Determine the (X, Y) coordinate at the center of the cell enclosing the given text.  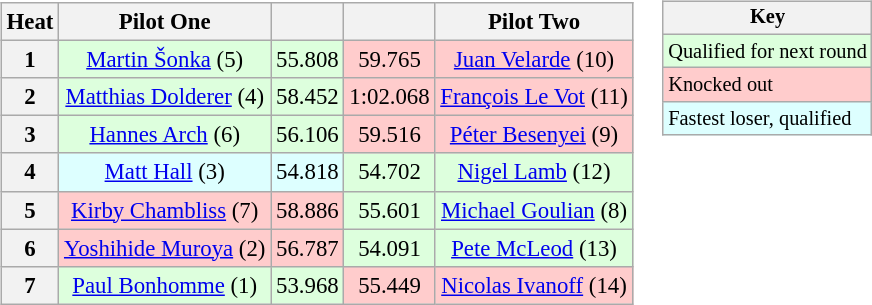
Nigel Lamb (12) (534, 172)
53.968 (308, 285)
Matt Hall (3) (165, 172)
5 (30, 210)
Fastest loser, qualified (767, 119)
7 (30, 285)
Heat (30, 22)
3 (30, 135)
4 (30, 172)
55.449 (390, 285)
Qualified for next round (767, 51)
Péter Besenyei (9) (534, 135)
54.818 (308, 172)
56.106 (308, 135)
54.091 (390, 248)
2 (30, 97)
Michael Goulian (8) (534, 210)
Paul Bonhomme (1) (165, 285)
58.452 (308, 97)
1:02.068 (390, 97)
55.601 (390, 210)
François Le Vot (11) (534, 97)
Matthias Dolderer (4) (165, 97)
Kirby Chambliss (7) (165, 210)
Pilot Two (534, 22)
Juan Velarde (10) (534, 60)
Key (767, 18)
1 (30, 60)
54.702 (390, 172)
59.516 (390, 135)
Yoshihide Muroya (2) (165, 248)
58.886 (308, 210)
Hannes Arch (6) (165, 135)
55.808 (308, 60)
Nicolas Ivanoff (14) (534, 285)
Pilot One (165, 22)
56.787 (308, 248)
Martin Šonka (5) (165, 60)
Knocked out (767, 85)
59.765 (390, 60)
Pete McLeod (13) (534, 248)
6 (30, 248)
